Return (x, y) of the center of cell containing provided text 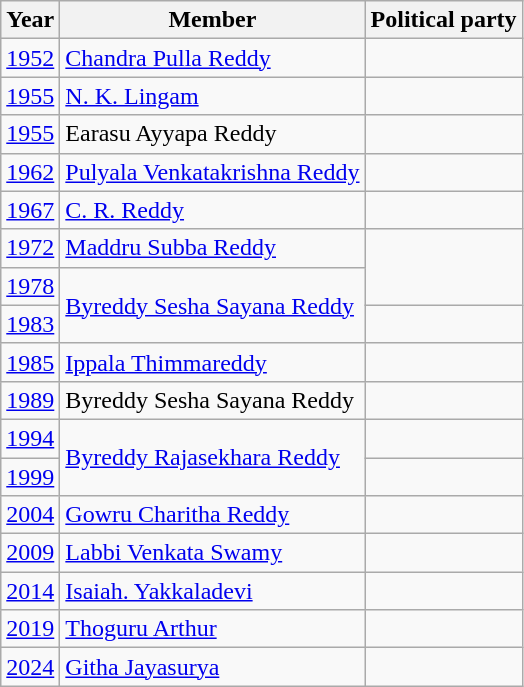
Gowru Charitha Reddy (212, 515)
Year (30, 20)
Political party (444, 20)
1994 (30, 438)
Ippala Thimmareddy (212, 362)
C. R. Reddy (212, 210)
1962 (30, 172)
1989 (30, 400)
2019 (30, 629)
1985 (30, 362)
1972 (30, 248)
2024 (30, 667)
Chandra Pulla Reddy (212, 58)
Githa Jayasurya (212, 667)
2009 (30, 553)
2014 (30, 591)
Labbi Venkata Swamy (212, 553)
1967 (30, 210)
1978 (30, 286)
Pulyala Venkatakrishna Reddy (212, 172)
Thoguru Arthur (212, 629)
1952 (30, 58)
2004 (30, 515)
1999 (30, 477)
N. K. Lingam (212, 96)
1983 (30, 324)
Earasu Ayyapa Reddy (212, 134)
Maddru Subba Reddy (212, 248)
Isaiah. Yakkaladevi (212, 591)
Member (212, 20)
Byreddy Rajasekhara Reddy (212, 457)
